Detect which cell encompasses the target text, then output its [X, Y] center coordinate. 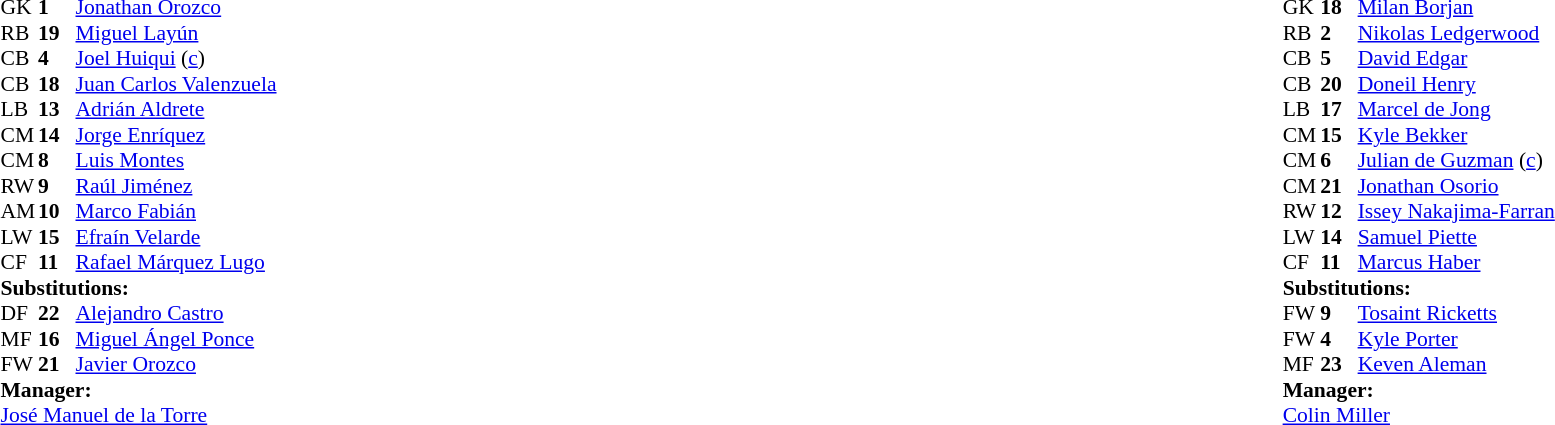
Tosaint Ricketts [1456, 313]
Julian de Guzman (c) [1456, 161]
Javier Orozco [176, 365]
Alejandro Castro [176, 313]
13 [57, 109]
17 [1339, 109]
Adrián Aldrete [176, 109]
6 [1339, 161]
Jorge Enríquez [176, 135]
David Edgar [1456, 59]
10 [57, 211]
20 [1339, 84]
DF [19, 313]
AM [19, 211]
Miguel Layún [176, 33]
Joel Huiqui (c) [176, 59]
Jonathan Osorio [1456, 186]
Efraín Velarde [176, 237]
16 [57, 339]
Marco Fabián [176, 211]
Luis Montes [176, 161]
Marcel de Jong [1456, 109]
23 [1339, 365]
Samuel Piette [1456, 237]
Raúl Jiménez [176, 186]
Rafael Márquez Lugo [176, 263]
19 [57, 33]
Keven Aleman [1456, 365]
Kyle Bekker [1456, 135]
2 [1339, 33]
Kyle Porter [1456, 339]
8 [57, 161]
22 [57, 313]
Juan Carlos Valenzuela [176, 84]
Doneil Henry [1456, 84]
12 [1339, 211]
Marcus Haber [1456, 263]
Nikolas Ledgerwood [1456, 33]
18 [57, 84]
5 [1339, 59]
Miguel Ángel Ponce [176, 339]
Issey Nakajima-Farran [1456, 211]
